Return (X, Y) of the center of cell containing provided text 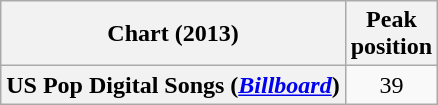
39 (391, 85)
US Pop Digital Songs (Billboard) (173, 85)
Peakposition (391, 34)
Chart (2013) (173, 34)
